Output the [X, Y] coordinate of the center of the cell containing the given text.  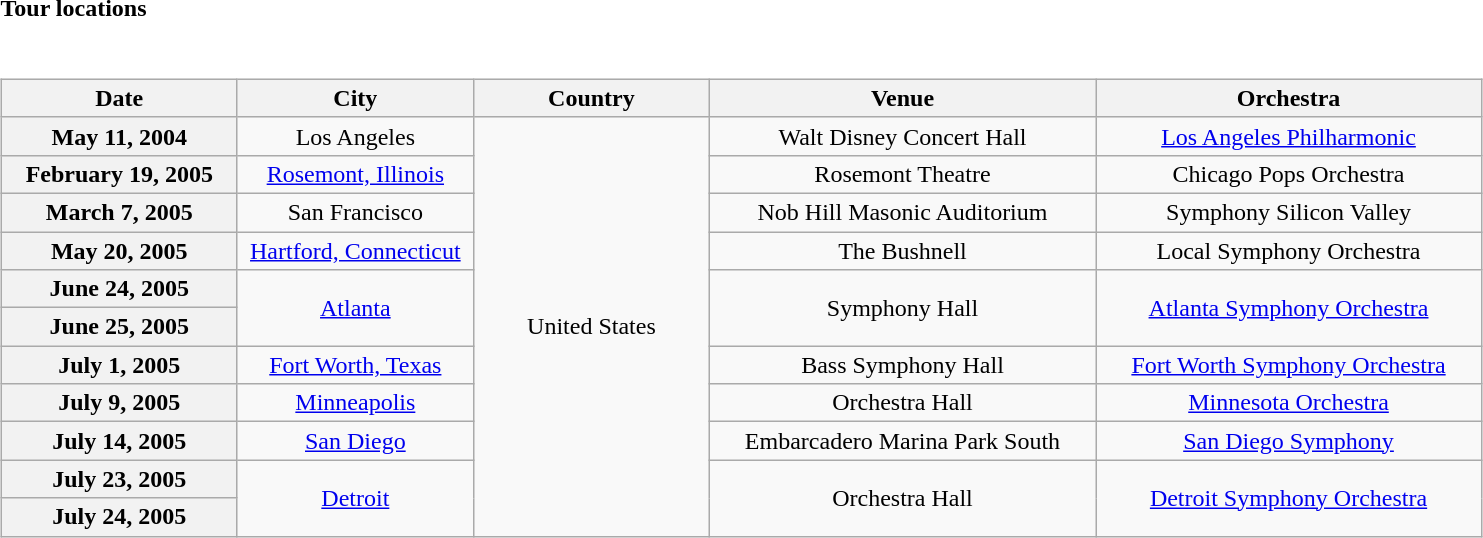
Walt Disney Concert Hall [902, 136]
Fort Worth Symphony Orchestra [1289, 365]
The Bushnell [902, 251]
February 19, 2005 [119, 174]
July 14, 2005 [119, 441]
June 24, 2005 [119, 289]
Los Angeles Philharmonic [1289, 136]
Bass Symphony Hall [902, 365]
City [355, 98]
Country [591, 98]
May 11, 2004 [119, 136]
Orchestra [1289, 98]
Minnesota Orchestra [1289, 403]
San Diego [355, 441]
United States [591, 326]
Chicago Pops Orchestra [1289, 174]
Date [119, 98]
Symphony Silicon Valley [1289, 212]
Atlanta [355, 308]
Rosemont Theatre [902, 174]
San Diego Symphony [1289, 441]
March 7, 2005 [119, 212]
Local Symphony Orchestra [1289, 251]
Detroit Symphony Orchestra [1289, 498]
Detroit [355, 498]
Atlanta Symphony Orchestra [1289, 308]
Venue [902, 98]
July 9, 2005 [119, 403]
July 24, 2005 [119, 517]
Los Angeles [355, 136]
July 23, 2005 [119, 479]
Nob Hill Masonic Auditorium [902, 212]
June 25, 2005 [119, 327]
Symphony Hall [902, 308]
July 1, 2005 [119, 365]
Embarcadero Marina Park South [902, 441]
Minneapolis [355, 403]
San Francisco [355, 212]
Fort Worth, Texas [355, 365]
Hartford, Connecticut [355, 251]
May 20, 2005 [119, 251]
Rosemont, Illinois [355, 174]
